Capture the cell that displays the provided text and extract its (X, Y) central coordinate. 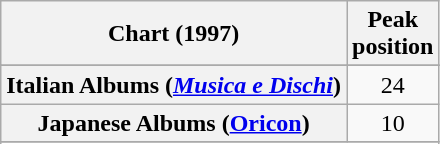
Japanese Albums (Oricon) (174, 123)
10 (393, 123)
Italian Albums (Musica e Dischi) (174, 85)
Chart (1997) (174, 34)
Peakposition (393, 34)
24 (393, 85)
